Extract the [X, Y] coordinate from the center of the cell holding the provided text.  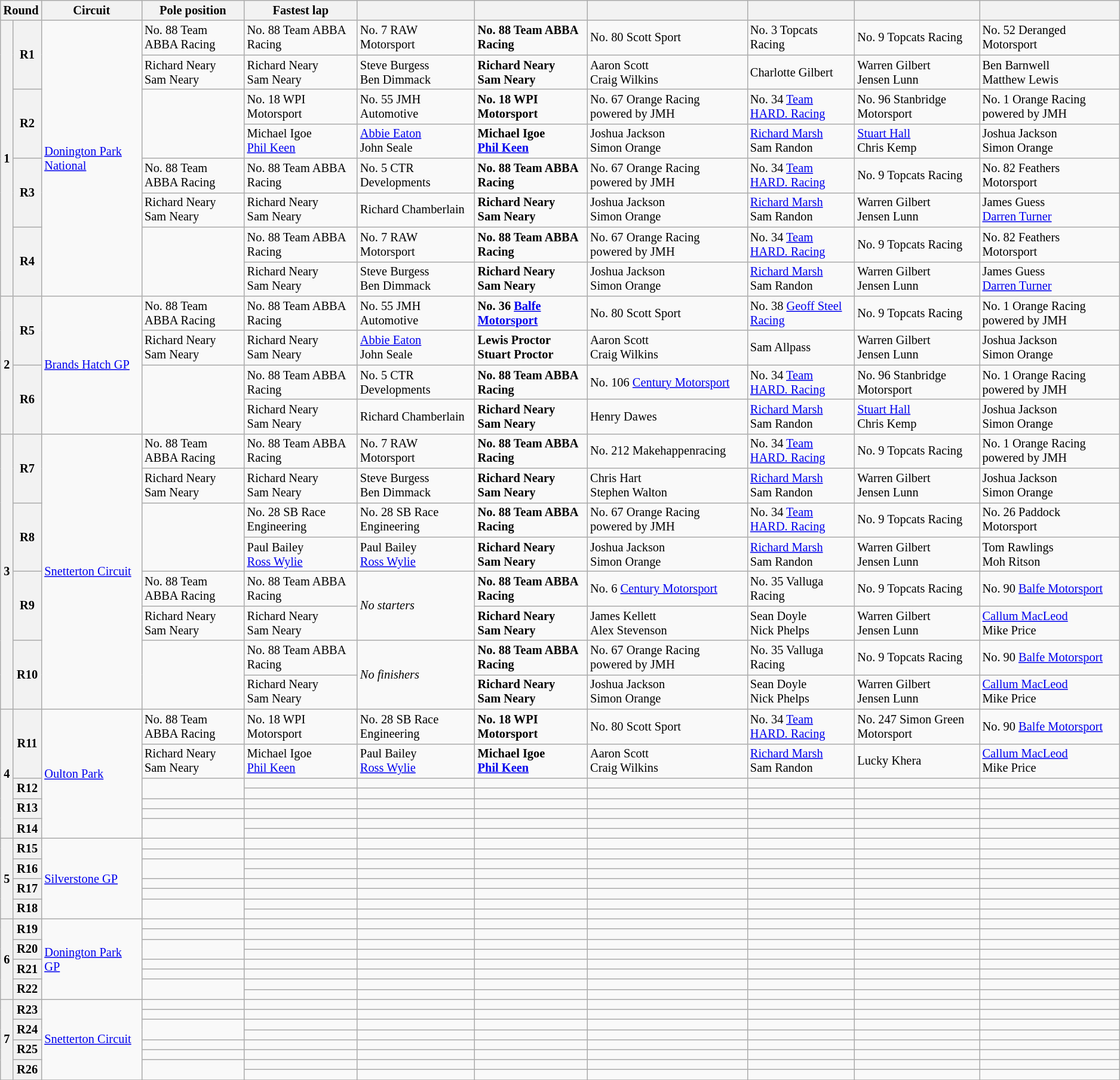
R16 [27, 869]
R10 [27, 675]
No. 36 Balfe Motorsport [531, 313]
R7 [27, 468]
Circuit [91, 10]
Henry Dawes [667, 416]
James Kellett Alex Stevenson [667, 623]
R19 [27, 929]
R2 [27, 123]
R15 [27, 848]
R17 [27, 889]
Round [22, 10]
Fastest lap [301, 10]
No. 52 Deranged Motorsport [1050, 38]
R14 [27, 829]
R12 [27, 788]
3 [7, 571]
Chris Hart Stephen Walton [667, 486]
7 [7, 1039]
Tom Rawlings Moh Ritson [1050, 554]
Oulton Park [91, 774]
R25 [27, 1050]
No. 106 Century Motorsport [667, 382]
Brands Hatch GP [91, 364]
4 [7, 774]
No. 247 Simon Green Motorsport [916, 726]
No finishers [416, 675]
6 [7, 959]
Sam Allpass [800, 348]
R24 [27, 1029]
Lewis Proctor Stuart Proctor [531, 348]
2 [7, 364]
R23 [27, 1010]
R11 [27, 743]
No. 38 Geoff Steel Racing [800, 313]
R1 [27, 55]
No. 26 Paddock Motorsport [1050, 520]
No starters [416, 606]
5 [7, 878]
Ben Barnwell Matthew Lewis [1050, 72]
Silverstone GP [91, 878]
R22 [27, 989]
R21 [27, 969]
Lucky Khera [916, 761]
R26 [27, 1070]
R18 [27, 909]
No. 3 Topcats Racing [800, 38]
Charlotte Gilbert [800, 72]
No. 6 Century Motorsport [667, 588]
Donington Park GP [91, 959]
R9 [27, 606]
R13 [27, 808]
R6 [27, 399]
R4 [27, 262]
R3 [27, 192]
1 [7, 158]
No. 212 Makehappenracing [667, 451]
R8 [27, 536]
R5 [27, 330]
R20 [27, 949]
Donington Park National [91, 158]
Pole position [193, 10]
